Determine the [X, Y] coordinate at the center of the cell enclosing the given text.  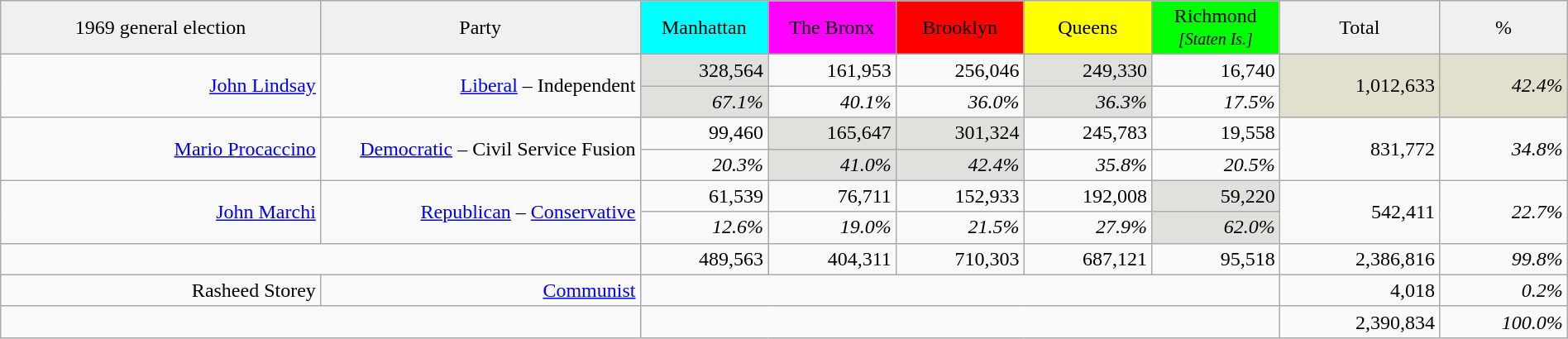
76,711 [832, 196]
20.5% [1216, 165]
1969 general election [160, 28]
0.2% [1503, 290]
62.0% [1216, 227]
192,008 [1088, 196]
12.6% [705, 227]
59,220 [1216, 196]
Democratic – Civil Service Fusion [480, 149]
301,324 [959, 133]
100.0% [1503, 322]
Richmond [Staten Is.] [1216, 28]
35.8% [1088, 165]
710,303 [959, 259]
Liberal – Independent [480, 86]
Rasheed Storey [160, 290]
Total [1360, 28]
40.1% [832, 102]
16,740 [1216, 70]
67.1% [705, 102]
Mario Procaccino [160, 149]
Republican – Conservative [480, 212]
36.0% [959, 102]
36.3% [1088, 102]
The Bronx [832, 28]
27.9% [1088, 227]
Communist [480, 290]
19.0% [832, 227]
John Lindsay [160, 86]
687,121 [1088, 259]
22.7% [1503, 212]
17.5% [1216, 102]
19,558 [1216, 133]
34.8% [1503, 149]
161,953 [832, 70]
61,539 [705, 196]
Party [480, 28]
95,518 [1216, 259]
Queens [1088, 28]
Manhattan [705, 28]
328,564 [705, 70]
489,563 [705, 259]
256,046 [959, 70]
165,647 [832, 133]
1,012,633 [1360, 86]
2,390,834 [1360, 322]
John Marchi [160, 212]
99.8% [1503, 259]
542,411 [1360, 212]
249,330 [1088, 70]
2,386,816 [1360, 259]
% [1503, 28]
99,460 [705, 133]
21.5% [959, 227]
4,018 [1360, 290]
245,783 [1088, 133]
20.3% [705, 165]
41.0% [832, 165]
152,933 [959, 196]
831,772 [1360, 149]
404,311 [832, 259]
Brooklyn [959, 28]
